From the cell containing the given text, extract its center point as (X, Y) coordinate. 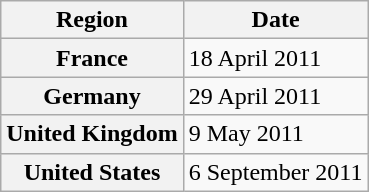
Date (276, 20)
18 April 2011 (276, 58)
United States (92, 172)
United Kingdom (92, 134)
Germany (92, 96)
France (92, 58)
6 September 2011 (276, 172)
29 April 2011 (276, 96)
9 May 2011 (276, 134)
Region (92, 20)
